Find where the given text appears and provide that cell's center as (x, y) coordinate. 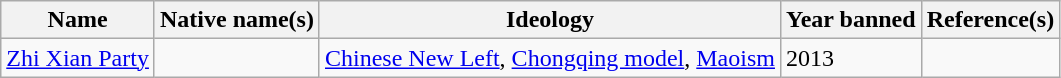
Chinese New Left, Chongqing model, Maoism (550, 58)
Name (78, 20)
Ideology (550, 20)
Year banned (850, 20)
Native name(s) (236, 20)
2013 (850, 58)
Reference(s) (990, 20)
Zhi Xian Party (78, 58)
